Capture the cell that displays the provided text and extract its (x, y) central coordinate. 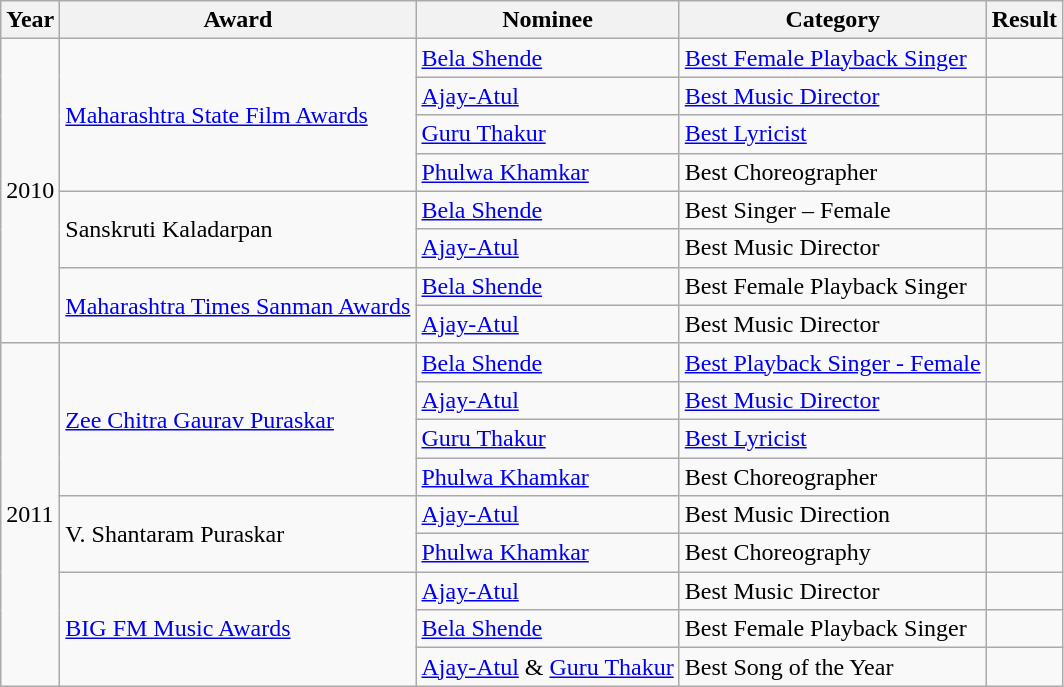
V. Shantaram Puraskar (238, 534)
BIG FM Music Awards (238, 629)
Best Singer – Female (832, 210)
Year (30, 20)
Best Song of the Year (832, 667)
Category (832, 20)
2010 (30, 191)
Maharashtra State Film Awards (238, 115)
Maharashtra Times Sanman Awards (238, 305)
Zee Chitra Gaurav Puraskar (238, 419)
Best Choreography (832, 553)
Ajay-Atul & Guru Thakur (548, 667)
Sanskruti Kaladarpan (238, 229)
Best Music Direction (832, 515)
Award (238, 20)
Result (1024, 20)
2011 (30, 514)
Nominee (548, 20)
Best Playback Singer - Female (832, 362)
